Provide the (x, y) coordinate of the cell's center where the given text is located.  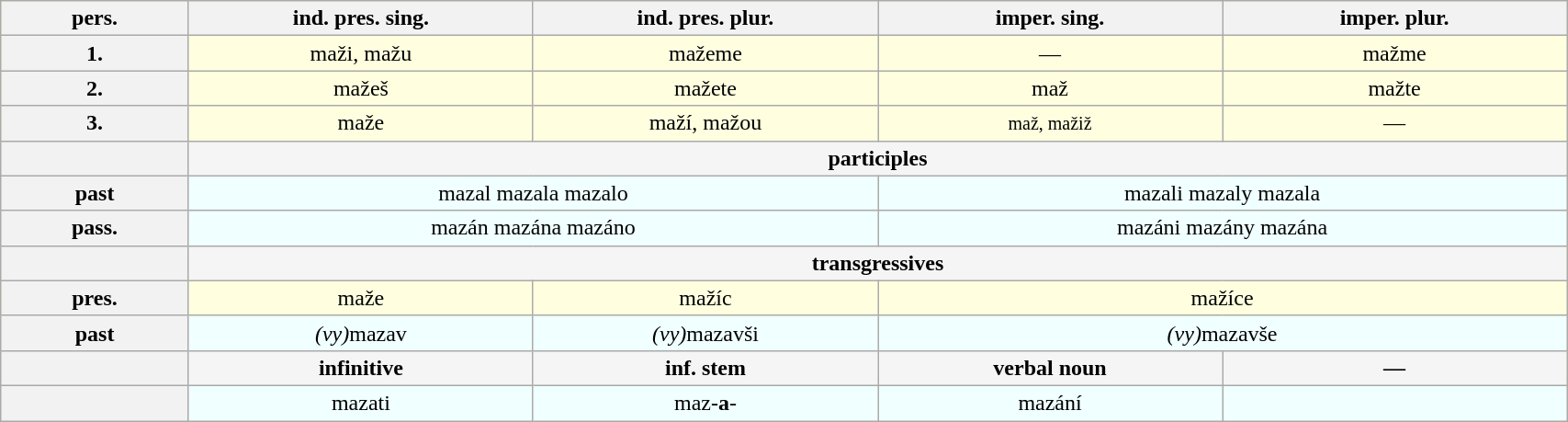
(vy)mazav (360, 333)
mažíc (705, 298)
mažeme (705, 53)
mazal mazala mazalo (533, 193)
pass. (96, 228)
mažete (705, 88)
maží, mažou (705, 123)
mažeš (360, 88)
maži, mažu (360, 53)
mazati (360, 403)
mažíce (1223, 298)
participles (877, 158)
mazán mazána mazáno (533, 228)
verbal noun (1051, 368)
inf. stem (705, 368)
ind. pres. sing. (360, 18)
1. (96, 53)
mazání (1051, 403)
(vy)mazavše (1223, 333)
2. (96, 88)
maž (1051, 88)
3. (96, 123)
mažte (1394, 88)
pres. (96, 298)
imper. plur. (1394, 18)
mazali mazaly mazala (1223, 193)
maž, mažiž (1051, 123)
pers. (96, 18)
ind. pres. plur. (705, 18)
infinitive (360, 368)
transgressives (877, 263)
(vy)mazavši (705, 333)
mažme (1394, 53)
maz-a- (705, 403)
imper. sing. (1051, 18)
mazáni mazány mazána (1223, 228)
